Pinpoint the cell where the given text exists, returning its (X, Y) midpoint coordinate. 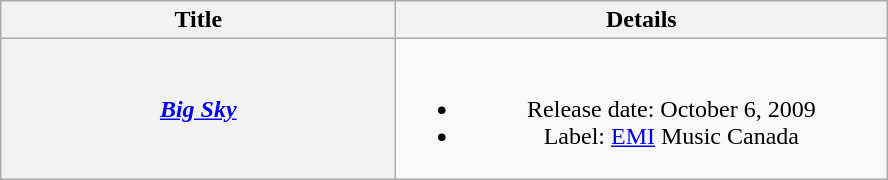
Title (198, 20)
Release date: October 6, 2009Label: EMI Music Canada (642, 109)
Big Sky (198, 109)
Details (642, 20)
